From the cell containing the given text, extract its center point as (X, Y) coordinate. 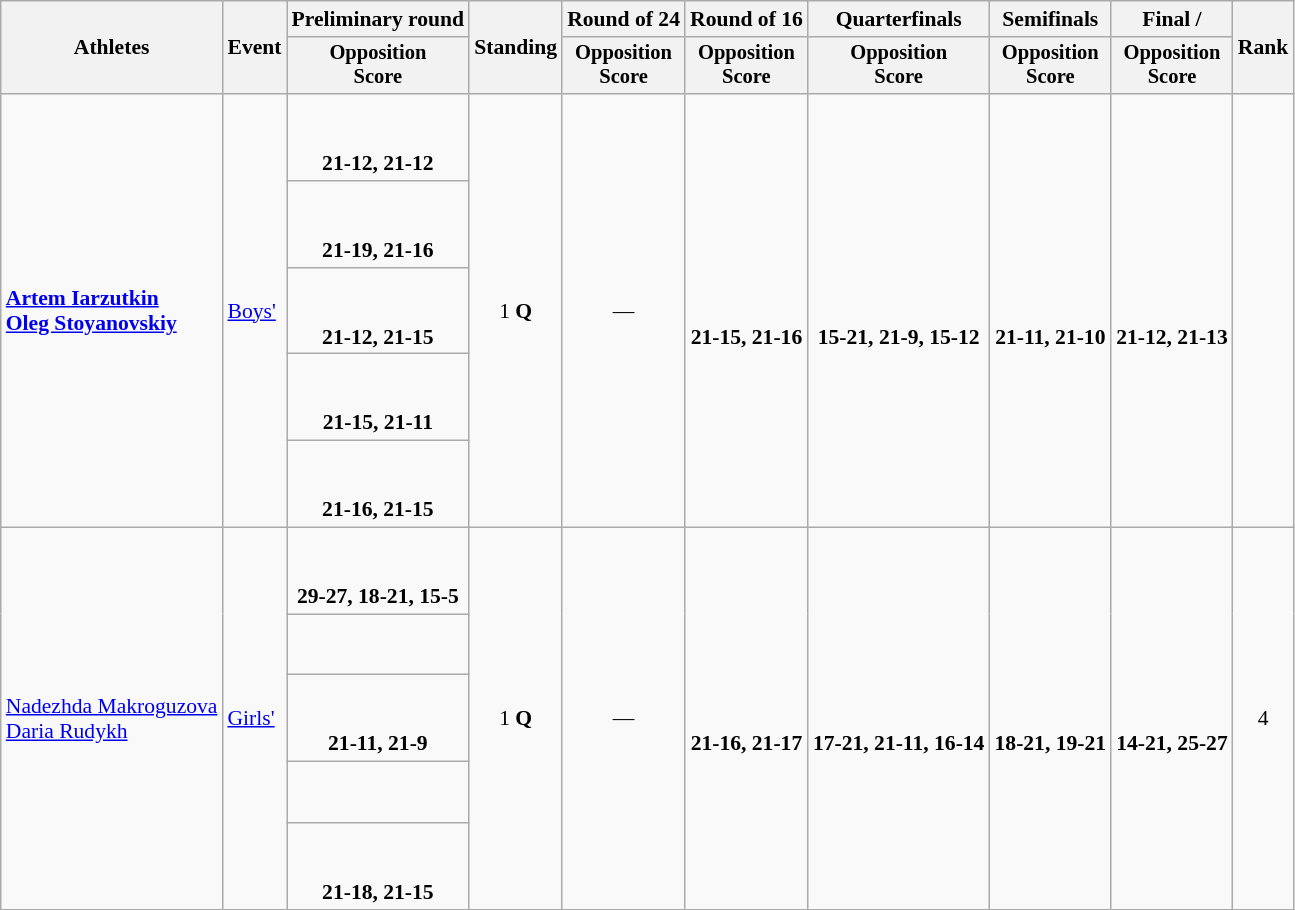
Preliminary round (378, 19)
21-12, 21-13 (1172, 310)
Standing (516, 48)
Girls' (254, 719)
Final / (1172, 19)
Round of 16 (746, 19)
Round of 24 (624, 19)
21-15, 21-11 (378, 398)
15-21, 21-9, 15-12 (899, 310)
21-18, 21-15 (378, 866)
Quarterfinals (899, 19)
Boys' (254, 310)
21-19, 21-16 (378, 224)
29-27, 18-21, 15-5 (378, 572)
4 (1264, 719)
Athletes (112, 48)
Nadezhda MakroguzovaDaria Rudykh (112, 719)
18-21, 19-21 (1050, 719)
Event (254, 48)
21-11, 21-10 (1050, 310)
21-16, 21-17 (746, 719)
21-12, 21-12 (378, 138)
Artem IarzutkinOleg Stoyanovskiy (112, 310)
14-21, 25-27 (1172, 719)
Rank (1264, 48)
21-16, 21-15 (378, 484)
21-11, 21-9 (378, 718)
Semifinals (1050, 19)
17-21, 21-11, 16-14 (899, 719)
21-15, 21-16 (746, 310)
21-12, 21-15 (378, 312)
